Pinpoint the cell where the given text exists, returning its [X, Y] midpoint coordinate. 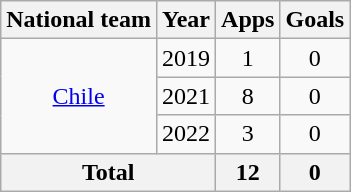
Year [186, 20]
8 [248, 96]
1 [248, 58]
Apps [248, 20]
Goals [315, 20]
2019 [186, 58]
Total [108, 172]
12 [248, 172]
2021 [186, 96]
National team [79, 20]
Chile [79, 96]
3 [248, 134]
2022 [186, 134]
